For the text-containing cell, return its midpoint in [X, Y] coordinate format. 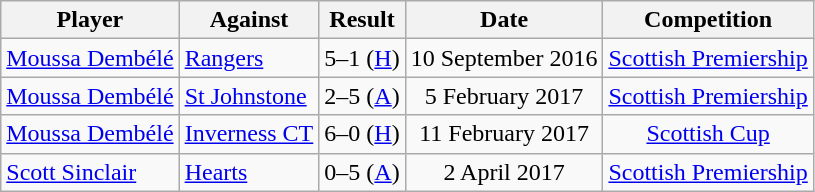
Rangers [249, 58]
Inverness CT [249, 134]
10 September 2016 [504, 58]
5 February 2017 [504, 96]
0–5 (A) [362, 172]
Result [362, 20]
11 February 2017 [504, 134]
Against [249, 20]
6–0 (H) [362, 134]
2 April 2017 [504, 172]
Scottish Cup [708, 134]
Player [90, 20]
St Johnstone [249, 96]
Scott Sinclair [90, 172]
Competition [708, 20]
Date [504, 20]
2–5 (A) [362, 96]
Hearts [249, 172]
5–1 (H) [362, 58]
